Pinpoint the cell where the given text exists, returning its [X, Y] midpoint coordinate. 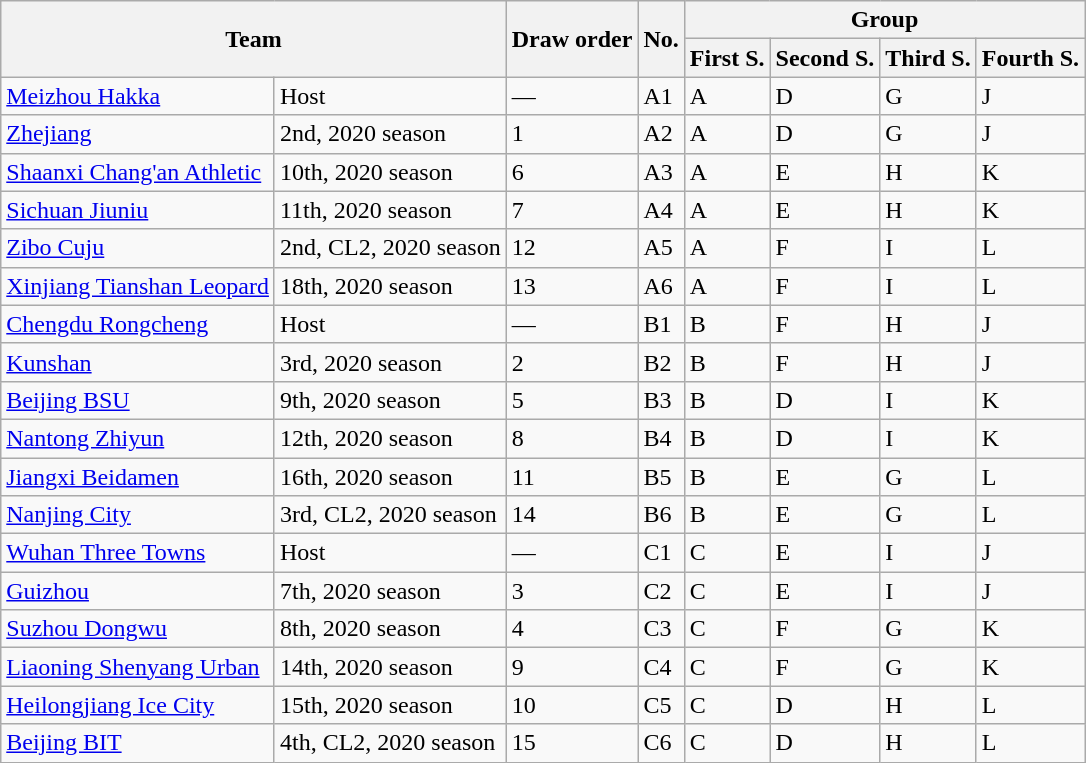
Team [254, 39]
Zhejiang [138, 134]
A5 [661, 248]
9th, 2020 season [390, 400]
Liaoning Shenyang Urban [138, 667]
Shaanxi Chang'an Athletic [138, 172]
C3 [661, 629]
Nanjing City [138, 515]
Heilongjiang Ice City [138, 705]
Sichuan Jiuniu [138, 210]
10 [572, 705]
C2 [661, 591]
Draw order [572, 39]
9 [572, 667]
8th, 2020 season [390, 629]
A4 [661, 210]
15th, 2020 season [390, 705]
4 [572, 629]
14th, 2020 season [390, 667]
Guizhou [138, 591]
C5 [661, 705]
Wuhan Three Towns [138, 553]
15 [572, 743]
7 [572, 210]
12 [572, 248]
8 [572, 438]
Beijing BSU [138, 400]
B1 [661, 324]
2 [572, 362]
B5 [661, 477]
A6 [661, 286]
Meizhou Hakka [138, 96]
C6 [661, 743]
18th, 2020 season [390, 286]
10th, 2020 season [390, 172]
4th, CL2, 2020 season [390, 743]
7th, 2020 season [390, 591]
Kunshan [138, 362]
5 [572, 400]
Group [884, 20]
2nd, CL2, 2020 season [390, 248]
6 [572, 172]
B6 [661, 515]
Jiangxi Beidamen [138, 477]
11th, 2020 season [390, 210]
Third S. [928, 58]
B2 [661, 362]
Nantong Zhiyun [138, 438]
Fourth S. [1030, 58]
A3 [661, 172]
11 [572, 477]
Beijing BIT [138, 743]
Second S. [825, 58]
B3 [661, 400]
Suzhou Dongwu [138, 629]
A1 [661, 96]
3rd, CL2, 2020 season [390, 515]
A2 [661, 134]
1 [572, 134]
C1 [661, 553]
First S. [727, 58]
16th, 2020 season [390, 477]
3 [572, 591]
14 [572, 515]
B4 [661, 438]
Chengdu Rongcheng [138, 324]
Zibo Cuju [138, 248]
3rd, 2020 season [390, 362]
C4 [661, 667]
Xinjiang Tianshan Leopard [138, 286]
13 [572, 286]
No. [661, 39]
2nd, 2020 season [390, 134]
12th, 2020 season [390, 438]
